Extract the (X, Y) coordinate from the center of the cell holding the provided text.  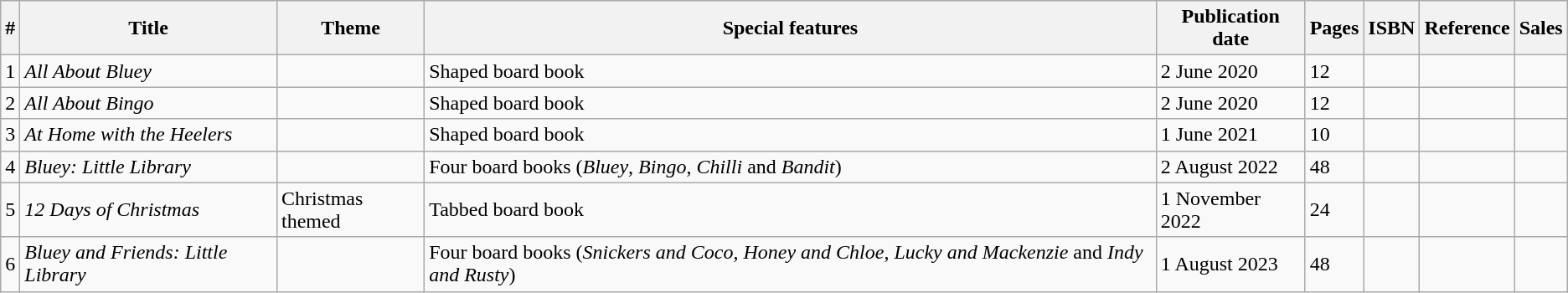
All About Bluey (149, 71)
Christmas themed (350, 209)
# (10, 28)
All About Bingo (149, 103)
Bluey and Friends: Little Library (149, 265)
Theme (350, 28)
24 (1334, 209)
2 (10, 103)
1 November 2022 (1230, 209)
5 (10, 209)
Publication date (1230, 28)
Pages (1334, 28)
Four board books (Bluey, Bingo, Chilli and Bandit) (791, 167)
12 Days of Christmas (149, 209)
Four board books (Snickers and Coco, Honey and Chloe, Lucky and Mackenzie and Indy and Rusty) (791, 265)
Title (149, 28)
Reference (1467, 28)
At Home with the Heelers (149, 135)
1 June 2021 (1230, 135)
6 (10, 265)
Tabbed board book (791, 209)
Special features (791, 28)
2 August 2022 (1230, 167)
1 August 2023 (1230, 265)
3 (10, 135)
10 (1334, 135)
ISBN (1392, 28)
4 (10, 167)
1 (10, 71)
Sales (1541, 28)
Bluey: Little Library (149, 167)
